Search for the cell housing the specified text and yield its (X, Y) center coordinate. 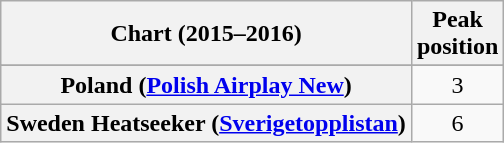
Peakposition (457, 34)
6 (457, 123)
Chart (2015–2016) (206, 34)
Poland (Polish Airplay New) (206, 85)
3 (457, 85)
Sweden Heatseeker (Sverigetopplistan) (206, 123)
